Scan for the cell matching the given text and deliver its [x, y] coordinate at center. 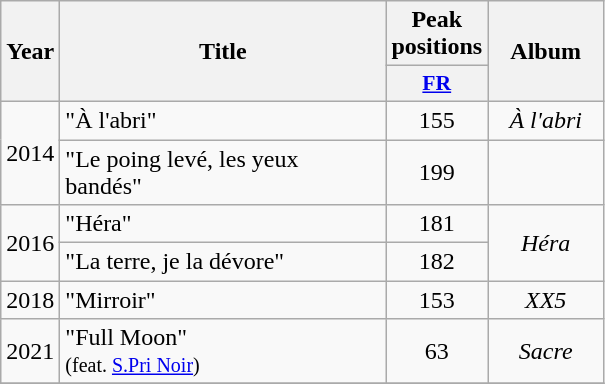
Title [223, 52]
Album [546, 52]
Héra [546, 243]
63 [437, 352]
"Le poing levé, les yeux bandés" [223, 172]
155 [437, 120]
Year [30, 52]
153 [437, 300]
Sacre [546, 352]
XX5 [546, 300]
2018 [30, 300]
À l'abri [546, 120]
Peak positions [437, 34]
FR [437, 84]
2021 [30, 352]
182 [437, 262]
2014 [30, 152]
199 [437, 172]
"La terre, je la dévore" [223, 262]
"Full Moon"(feat. S.Pri Noir) [223, 352]
"À l'abri" [223, 120]
"Héra" [223, 224]
181 [437, 224]
2016 [30, 243]
"Mirroir" [223, 300]
